Locate the cell with the specified text and output its (x, y) center coordinate. 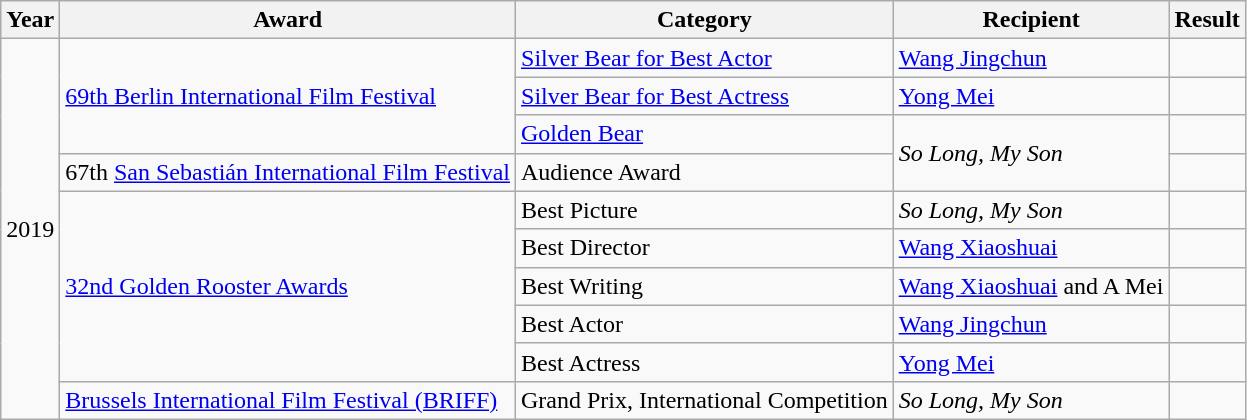
Recipient (1031, 20)
Award (288, 20)
Wang Xiaoshuai and A Mei (1031, 286)
Best Actress (705, 362)
2019 (30, 230)
Result (1207, 20)
Golden Bear (705, 134)
Audience Award (705, 172)
Grand Prix, International Competition (705, 400)
69th Berlin International Film Festival (288, 96)
32nd Golden Rooster Awards (288, 286)
Best Writing (705, 286)
Silver Bear for Best Actress (705, 96)
Best Director (705, 248)
67th San Sebastián International Film Festival (288, 172)
Wang Xiaoshuai (1031, 248)
Silver Bear for Best Actor (705, 58)
Brussels International Film Festival (BRIFF) (288, 400)
Best Picture (705, 210)
Year (30, 20)
Best Actor (705, 324)
Category (705, 20)
